For the text-containing cell, return its midpoint in (x, y) coordinate format. 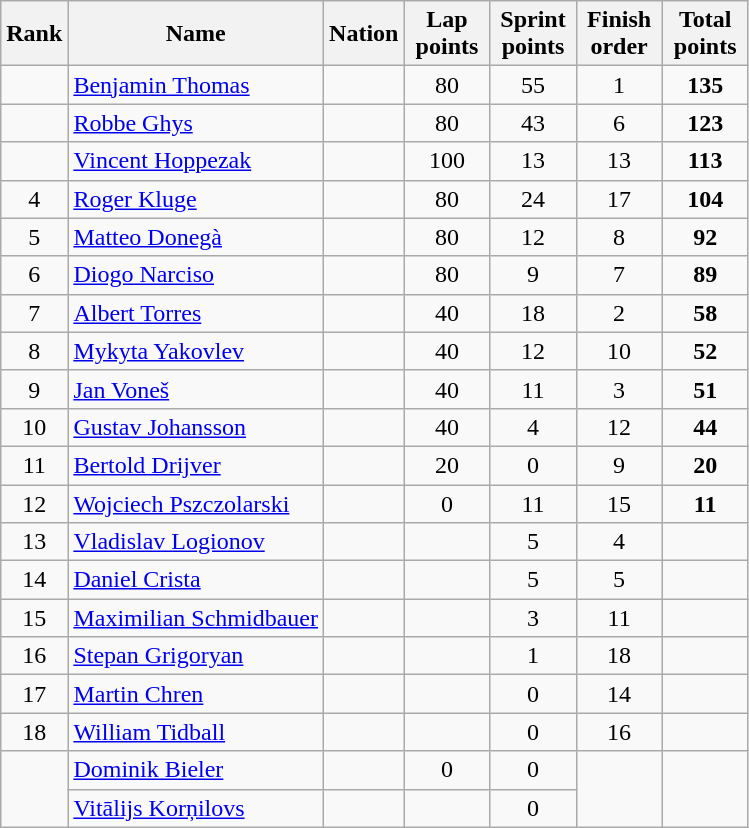
58 (705, 313)
Benjamin Thomas (196, 85)
44 (705, 427)
Nation (364, 34)
Stepan Grigoryan (196, 656)
Vitālijs Korņilovs (196, 808)
Vincent Hoppezak (196, 161)
92 (705, 237)
89 (705, 275)
Total points (705, 34)
Jan Voneš (196, 389)
55 (533, 85)
Maximilian Schmidbauer (196, 618)
123 (705, 123)
William Tidball (196, 732)
104 (705, 199)
Robbe Ghys (196, 123)
100 (447, 161)
Diogo Narciso (196, 275)
Matteo Donegà (196, 237)
2 (619, 313)
52 (705, 351)
Finish order (619, 34)
135 (705, 85)
24 (533, 199)
43 (533, 123)
113 (705, 161)
Vladislav Logionov (196, 542)
Bertold Drijver (196, 465)
Sprint points (533, 34)
Martin Chren (196, 694)
51 (705, 389)
Dominik Bieler (196, 770)
Mykyta Yakovlev (196, 351)
Name (196, 34)
Lap points (447, 34)
Daniel Crista (196, 580)
Gustav Johansson (196, 427)
Wojciech Pszczolarski (196, 503)
Albert Torres (196, 313)
Roger Kluge (196, 199)
Rank (34, 34)
